Capture the cell that displays the provided text and extract its (x, y) central coordinate. 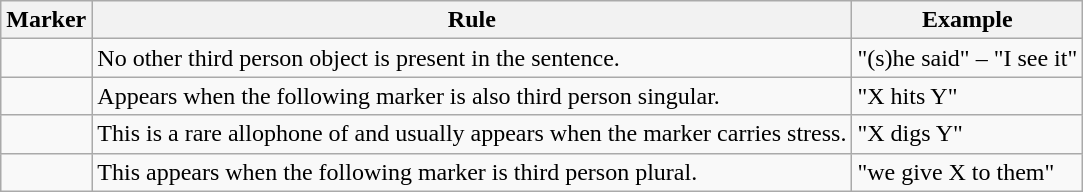
Marker (46, 20)
Appears when the following marker is also third person singular. (472, 96)
Rule (472, 20)
"X digs Y" (968, 134)
This appears when the following marker is third person plural. (472, 172)
"(s)he said" – "I see it" (968, 58)
"X hits Y" (968, 96)
"we give X to them" (968, 172)
Example (968, 20)
This is a rare allophone of and usually appears when the marker carries stress. (472, 134)
No other third person object is present in the sentence. (472, 58)
